Locate the cell with the specified text and output its [X, Y] center coordinate. 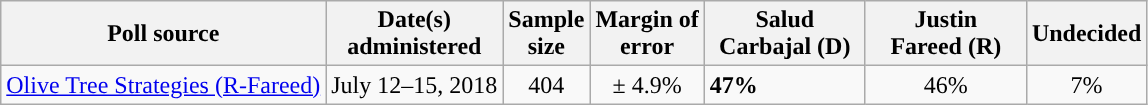
Samplesize [546, 34]
404 [546, 85]
47% [784, 85]
Olive Tree Strategies (R-Fareed) [164, 85]
Undecided [1086, 34]
JustinFareed (R) [946, 34]
SaludCarbajal (D) [784, 34]
Margin oferror [647, 34]
Poll source [164, 34]
46% [946, 85]
Date(s)administered [414, 34]
July 12–15, 2018 [414, 85]
± 4.9% [647, 85]
7% [1086, 85]
